Return the (X, Y) coordinate for the center point of the cell that contains the specified text.  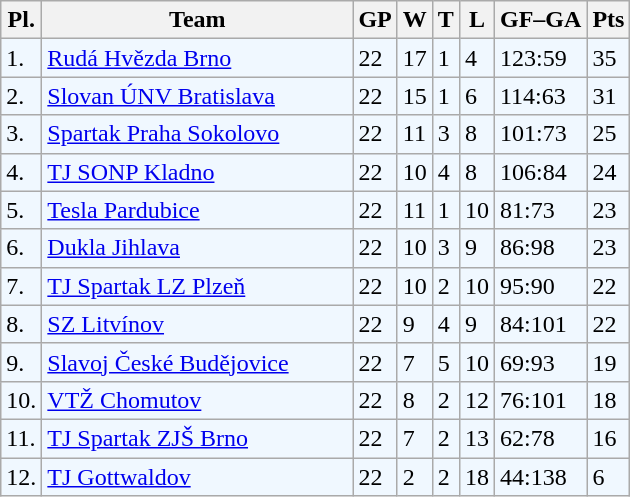
Spartak Praha Sokolovo (198, 134)
15 (414, 96)
114:63 (540, 96)
5 (446, 362)
69:93 (540, 362)
44:138 (540, 477)
35 (608, 58)
TJ SONP Kladno (198, 172)
GF–GA (540, 20)
24 (608, 172)
Pts (608, 20)
W (414, 20)
31 (608, 96)
VTŽ Chomutov (198, 400)
19 (608, 362)
16 (608, 438)
7. (22, 286)
10. (22, 400)
106:84 (540, 172)
95:90 (540, 286)
101:73 (540, 134)
17 (414, 58)
11. (22, 438)
81:73 (540, 210)
Pl. (22, 20)
SZ Litvínov (198, 324)
L (476, 20)
Dukla Jihlava (198, 248)
13 (476, 438)
Rudá Hvězda Brno (198, 58)
12 (476, 400)
GP (375, 20)
84:101 (540, 324)
Team (198, 20)
5. (22, 210)
1. (22, 58)
Tesla Pardubice (198, 210)
9. (22, 362)
TJ Spartak LZ Plzeň (198, 286)
25 (608, 134)
Slovan ÚNV Bratislava (198, 96)
2. (22, 96)
6. (22, 248)
3. (22, 134)
4. (22, 172)
Slavoj České Budějovice (198, 362)
TJ Gottwaldov (198, 477)
12. (22, 477)
76:101 (540, 400)
8. (22, 324)
T (446, 20)
TJ Spartak ZJŠ Brno (198, 438)
123:59 (540, 58)
62:78 (540, 438)
86:98 (540, 248)
